Scan for the cell matching the given text and deliver its [X, Y] coordinate at center. 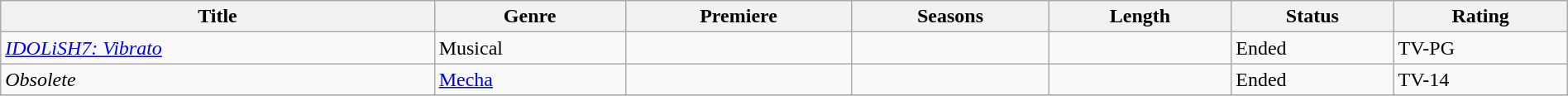
Premiere [739, 17]
Seasons [950, 17]
IDOLiSH7: Vibrato [218, 48]
Obsolete [218, 79]
TV-PG [1480, 48]
Rating [1480, 17]
Mecha [529, 79]
TV-14 [1480, 79]
Genre [529, 17]
Title [218, 17]
Length [1140, 17]
Musical [529, 48]
Status [1312, 17]
